Identify which cell holds the provided text, then report its (X, Y) central coordinate. 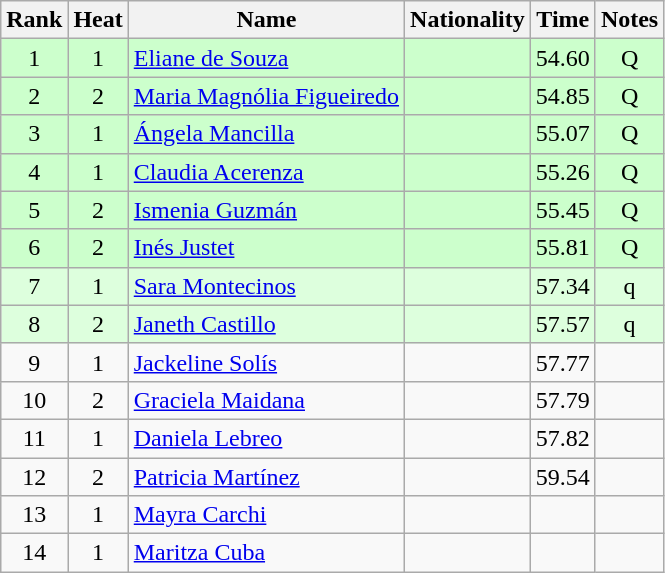
Jackeline Solís (266, 362)
Heat (98, 20)
57.34 (562, 286)
Daniela Lebreo (266, 438)
Ismenia Guzmán (266, 210)
54.60 (562, 58)
10 (34, 400)
8 (34, 324)
Janeth Castillo (266, 324)
Ángela Mancilla (266, 134)
7 (34, 286)
54.85 (562, 96)
Graciela Maidana (266, 400)
14 (34, 553)
Inés Justet (266, 248)
Eliane de Souza (266, 58)
Mayra Carchi (266, 515)
55.07 (562, 134)
57.79 (562, 400)
Notes (629, 20)
Time (562, 20)
5 (34, 210)
Name (266, 20)
59.54 (562, 477)
3 (34, 134)
55.81 (562, 248)
6 (34, 248)
57.82 (562, 438)
Maria Magnólia Figueiredo (266, 96)
Claudia Acerenza (266, 172)
Rank (34, 20)
Patricia Martínez (266, 477)
13 (34, 515)
57.77 (562, 362)
55.26 (562, 172)
Sara Montecinos (266, 286)
Maritza Cuba (266, 553)
9 (34, 362)
57.57 (562, 324)
Nationality (468, 20)
4 (34, 172)
55.45 (562, 210)
12 (34, 477)
11 (34, 438)
